For the text-containing cell, return its midpoint in [x, y] coordinate format. 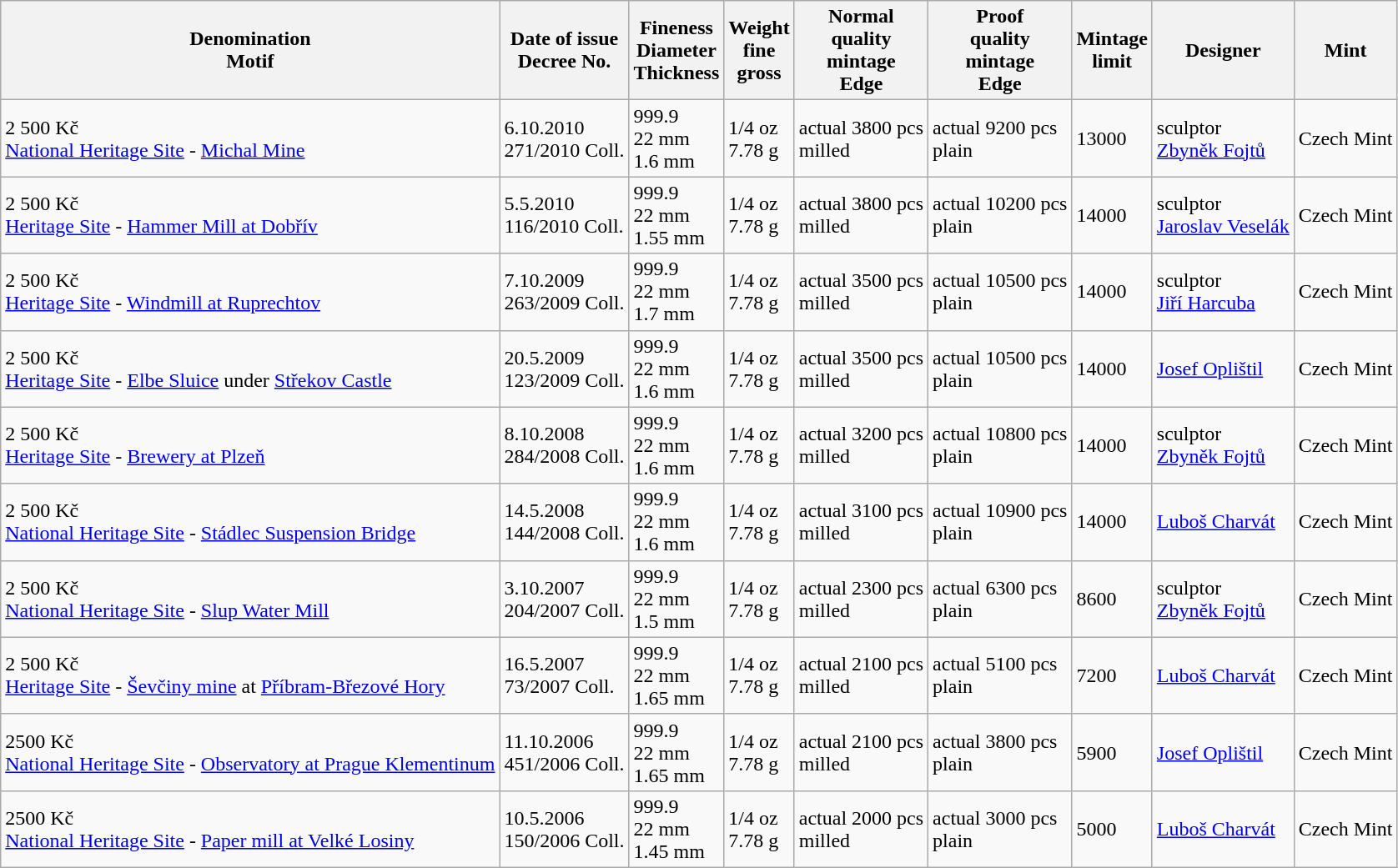
actual 3100 pcsmilled [861, 522]
8.10.2008284/2008 Coll. [564, 445]
actual 3200 pcsmilled [861, 445]
Date of issueDecree No. [564, 50]
Designer [1223, 50]
NormalqualitymintageEdge [861, 50]
actual 5100 pcsplain [1000, 675]
2 500 KčNational Heritage Site - Michal Mine [250, 138]
sculptorJiří Harcuba [1223, 292]
2 500 KčHeritage Site - Hammer Mill at Dobřív [250, 215]
999.922 mm1.55 mm [676, 215]
actual 3000 pcsplain [1000, 829]
Weightfinegross [759, 50]
Mintagelimit [1112, 50]
actual 3800 pcsplain [1000, 752]
20.5.2009123/2009 Coll. [564, 369]
actual 10800 pcsplain [1000, 445]
actual 9200 pcsplain [1000, 138]
actual 6300 pcsplain [1000, 599]
actual 2000 pcsmilled [861, 829]
DenominationMotif [250, 50]
999.922 mm1.7 mm [676, 292]
2 500 KčNational Heritage Site - Stádlec Suspension Bridge [250, 522]
13000 [1112, 138]
10.5.2006150/2006 Coll. [564, 829]
3.10.2007204/2007 Coll. [564, 599]
14.5.2008144/2008 Coll. [564, 522]
actual 10200 pcsplain [1000, 215]
2 500 KčHeritage Site - Windmill at Ruprechtov [250, 292]
999.922 mm1.45 mm [676, 829]
7.10.2009263/2009 Coll. [564, 292]
7200 [1112, 675]
5900 [1112, 752]
2 500 KčHeritage Site - Brewery at Plzeň [250, 445]
5.5.2010116/2010 Coll. [564, 215]
5000 [1112, 829]
2 500 KčHeritage Site - Elbe Sluice under Střekov Castle [250, 369]
sculptorJaroslav Veselák [1223, 215]
16.5.200773/2007 Coll. [564, 675]
8600 [1112, 599]
2500 KčNational Heritage Site - Observatory at Prague Klementinum [250, 752]
2 500 KčNational Heritage Site - Slup Water Mill [250, 599]
Mint [1345, 50]
11.10.2006451/2006 Coll. [564, 752]
actual 10900 pcsplain [1000, 522]
actual 2300 pcsmilled [861, 599]
2500 KčNational Heritage Site - Paper mill at Velké Losiny [250, 829]
999.922 mm1.5 mm [676, 599]
FinenessDiameterThickness [676, 50]
ProofqualitymintageEdge [1000, 50]
2 500 KčHeritage Site - Ševčiny mine at Příbram-Březové Hory [250, 675]
6.10.2010271/2010 Coll. [564, 138]
